Scan for the cell matching the given text and deliver its (X, Y) coordinate at center. 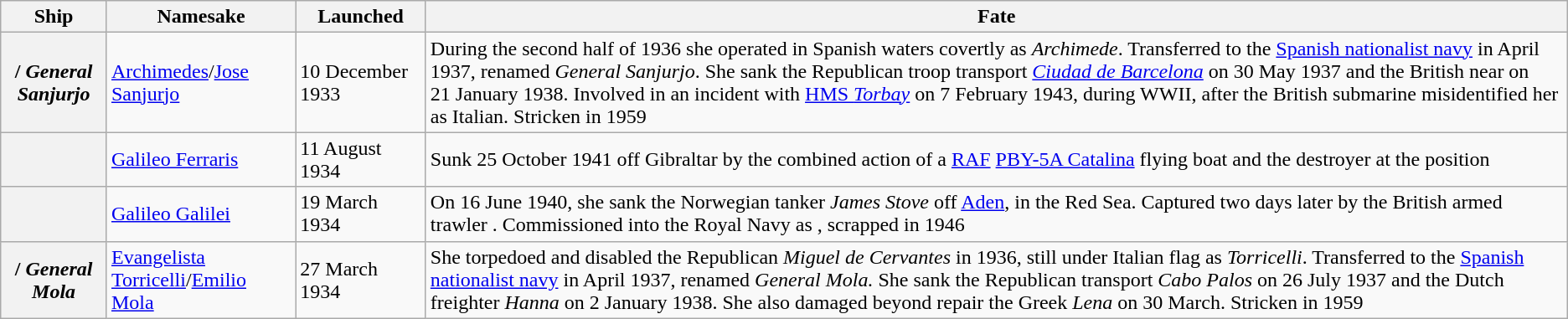
11 August 1934 (361, 159)
Namesake (201, 17)
19 March 1934 (361, 214)
Archimedes/Jose Sanjurjo (201, 82)
Galileo Galilei (201, 214)
Ship (54, 17)
27 March 1934 (361, 280)
Evangelista Torricelli/Emilio Mola (201, 280)
/ General Mola (54, 280)
10 December 1933 (361, 82)
Launched (361, 17)
Galileo Ferraris (201, 159)
Sunk 25 October 1941 off Gibraltar by the combined action of a RAF PBY-5A Catalina flying boat and the destroyer at the position (997, 159)
/ General Sanjurjo (54, 82)
Fate (997, 17)
